Output the [X, Y] coordinate of the center of the cell containing the given text.  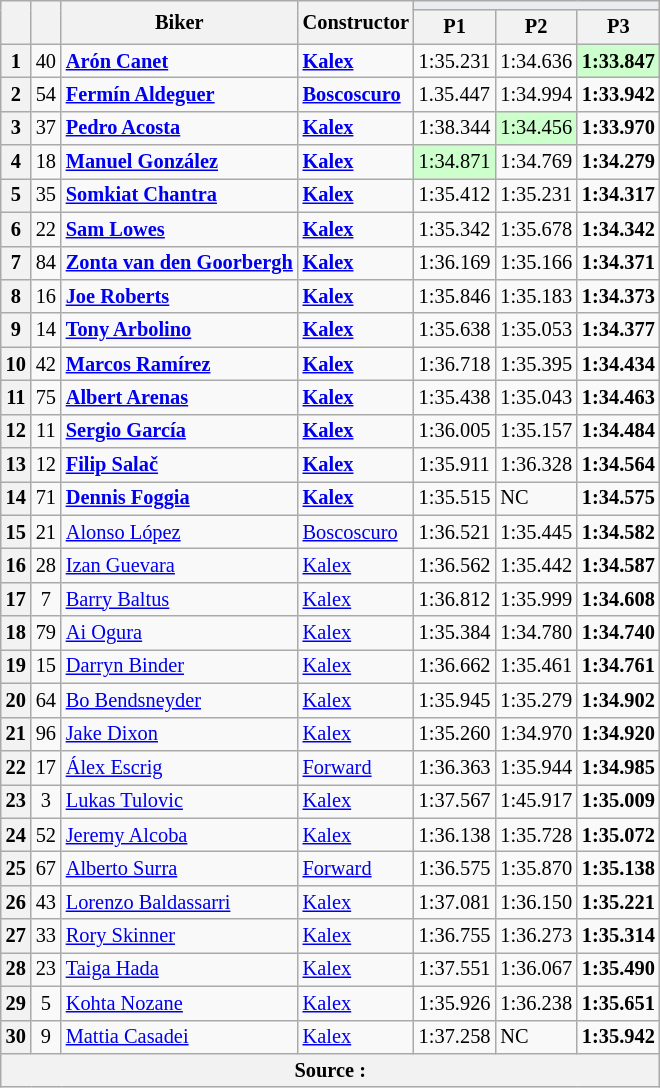
2 [16, 94]
Filip Salač [180, 465]
P2 [536, 27]
Fermín Aldeguer [180, 94]
1:34.970 [536, 734]
Joe Roberts [180, 296]
40 [46, 61]
1:35.314 [618, 936]
64 [46, 700]
1:36.005 [455, 431]
1:35.009 [618, 801]
1:35.944 [536, 767]
96 [46, 734]
35 [46, 195]
Barry Baltus [180, 599]
1:34.377 [618, 330]
1:34.434 [618, 364]
75 [46, 397]
1:35.945 [455, 700]
1:36.150 [536, 902]
Rory Skinner [180, 936]
1:37.567 [455, 801]
Lorenzo Baldassarri [180, 902]
Taiga Hada [180, 969]
1:34.902 [618, 700]
1:35.138 [618, 868]
1:38.344 [455, 128]
1:34.740 [618, 633]
1:34.317 [618, 195]
Manuel González [180, 162]
1:35.072 [618, 835]
1:35.053 [536, 330]
1:34.484 [618, 431]
24 [16, 835]
1:35.445 [536, 532]
1:45.917 [536, 801]
1:34.587 [618, 565]
1:35.384 [455, 633]
1:36.169 [455, 263]
Somkiat Chantra [180, 195]
1:34.871 [455, 162]
1:34.780 [536, 633]
30 [16, 1037]
Arón Canet [180, 61]
54 [46, 94]
1:35.926 [455, 1003]
1:37.258 [455, 1037]
1:34.342 [618, 229]
1:35.166 [536, 263]
1:34.608 [618, 599]
1:34.456 [536, 128]
19 [16, 666]
1:34.985 [618, 767]
84 [46, 263]
1:35.846 [455, 296]
1:35.260 [455, 734]
1:37.551 [455, 969]
1:34.373 [618, 296]
1:36.328 [536, 465]
1:35.461 [536, 666]
Jake Dixon [180, 734]
1 [16, 61]
1:35.043 [536, 397]
1:34.994 [536, 94]
Biker [180, 22]
6 [16, 229]
1:35.412 [455, 195]
1:35.183 [536, 296]
1:34.636 [536, 61]
Darryn Binder [180, 666]
1:34.769 [536, 162]
1:33.847 [618, 61]
1:34.582 [618, 532]
1:35.395 [536, 364]
Pedro Acosta [180, 128]
1:36.812 [455, 599]
Izan Guevara [180, 565]
1:35.651 [618, 1003]
79 [46, 633]
1:34.463 [618, 397]
1:35.342 [455, 229]
1:35.999 [536, 599]
Sam Lowes [180, 229]
Zonta van den Goorbergh [180, 263]
Albert Arenas [180, 397]
8 [16, 296]
29 [16, 1003]
1:36.067 [536, 969]
42 [46, 364]
1:35.490 [618, 969]
52 [46, 835]
1:35.438 [455, 397]
Kohta Nozane [180, 1003]
13 [16, 465]
26 [16, 902]
1:35.942 [618, 1037]
Mattia Casadei [180, 1037]
33 [46, 936]
1:35.728 [536, 835]
1:34.564 [618, 465]
43 [46, 902]
1:34.761 [618, 666]
1:34.371 [618, 263]
Álex Escrig [180, 767]
20 [16, 700]
Ai Ogura [180, 633]
1:36.662 [455, 666]
1:36.718 [455, 364]
1:36.562 [455, 565]
1:35.911 [455, 465]
1:35.638 [455, 330]
Dennis Foggia [180, 498]
Constructor [356, 22]
Sergio García [180, 431]
1:34.279 [618, 162]
Source : [330, 1070]
Bo Bendsneyder [180, 700]
Jeremy Alcoba [180, 835]
P3 [618, 27]
67 [46, 868]
1:34.920 [618, 734]
1:37.081 [455, 902]
1:36.138 [455, 835]
Alberto Surra [180, 868]
1:35.221 [618, 902]
P1 [455, 27]
1:35.157 [536, 431]
1:36.238 [536, 1003]
1.35.447 [455, 94]
Alonso López [180, 532]
1:33.942 [618, 94]
1:35.515 [455, 498]
Tony Arbolino [180, 330]
1:34.575 [618, 498]
1:33.970 [618, 128]
Marcos Ramírez [180, 364]
1:36.273 [536, 936]
1:35.279 [536, 700]
1:35.442 [536, 565]
4 [16, 162]
1:36.363 [455, 767]
1:36.575 [455, 868]
71 [46, 498]
1:36.521 [455, 532]
1:35.678 [536, 229]
27 [16, 936]
1:36.755 [455, 936]
25 [16, 868]
10 [16, 364]
37 [46, 128]
Lukas Tulovic [180, 801]
1:35.870 [536, 868]
